Locate the cell with the specified text and output its [X, Y] center coordinate. 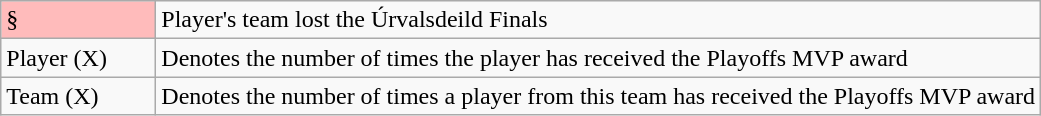
Player (X) [78, 58]
Team (X) [78, 96]
§ [78, 20]
Player's team lost the Úrvalsdeild Finals [598, 20]
Denotes the number of times a player from this team has received the Playoffs MVP award [598, 96]
Denotes the number of times the player has received the Playoffs MVP award [598, 58]
